For the text-containing cell, return its midpoint in (x, y) coordinate format. 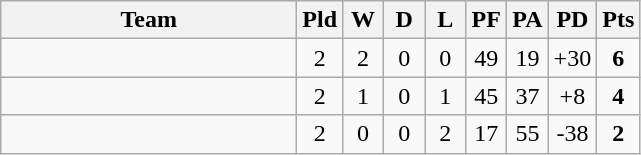
4 (618, 96)
Team (149, 20)
PD (572, 20)
6 (618, 58)
Pld (320, 20)
W (364, 20)
17 (486, 134)
D (404, 20)
49 (486, 58)
+30 (572, 58)
PF (486, 20)
Pts (618, 20)
-38 (572, 134)
37 (528, 96)
PA (528, 20)
+8 (572, 96)
55 (528, 134)
19 (528, 58)
45 (486, 96)
L (446, 20)
